Identify which cell holds the provided text, then report its (x, y) central coordinate. 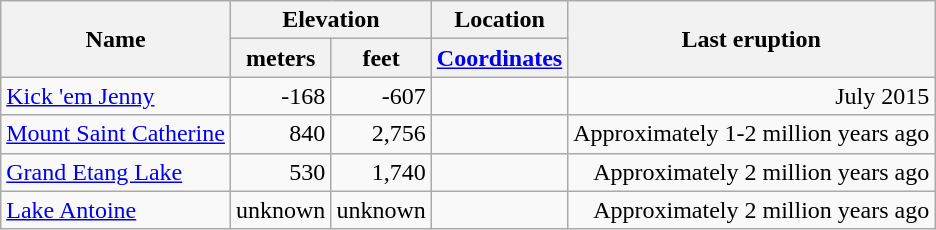
feet (381, 58)
Mount Saint Catherine (116, 134)
1,740 (381, 172)
Kick 'em Jenny (116, 96)
530 (280, 172)
Coordinates (499, 58)
-607 (381, 96)
Elevation (330, 20)
Location (499, 20)
Lake Antoine (116, 210)
2,756 (381, 134)
-168 (280, 96)
Name (116, 39)
Grand Etang Lake (116, 172)
840 (280, 134)
Approximately 1-2 million years ago (752, 134)
July 2015 (752, 96)
meters (280, 58)
Last eruption (752, 39)
